Return the [X, Y] coordinate for the center point of the cell that contains the specified text.  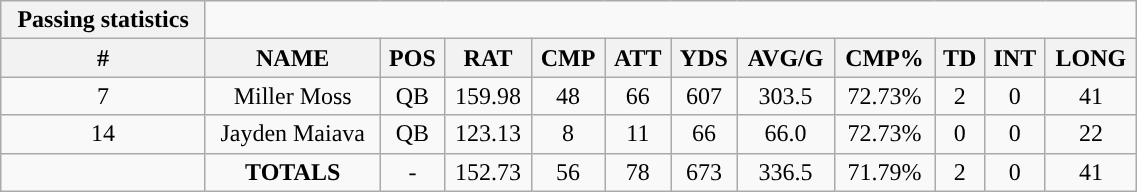
AVG/G [786, 58]
NAME [292, 58]
RAT [488, 58]
CMP% [884, 58]
66.0 [786, 134]
Miller Moss [292, 96]
152.73 [488, 172]
607 [704, 96]
159.98 [488, 96]
LONG [1091, 58]
303.5 [786, 96]
123.13 [488, 134]
673 [704, 172]
7 [104, 96]
48 [568, 96]
# [104, 58]
336.5 [786, 172]
TD [960, 58]
- [412, 172]
78 [638, 172]
ATT [638, 58]
CMP [568, 58]
71.79% [884, 172]
Jayden Maiava [292, 134]
POS [412, 58]
8 [568, 134]
14 [104, 134]
TOTALS [292, 172]
INT [1015, 58]
YDS [704, 58]
11 [638, 134]
Passing statistics [104, 20]
22 [1091, 134]
56 [568, 172]
